Output the (x, y) coordinate of the center of the cell containing the given text.  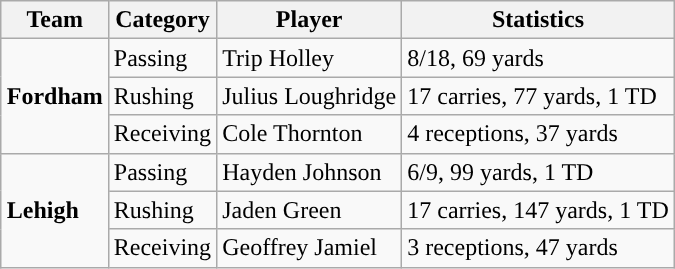
Lehigh (54, 210)
Julius Loughridge (310, 96)
3 receptions, 47 yards (538, 248)
Team (54, 20)
Jaden Green (310, 210)
Category (162, 20)
Statistics (538, 20)
Trip Holley (310, 58)
17 carries, 147 yards, 1 TD (538, 210)
Hayden Johnson (310, 172)
Fordham (54, 96)
8/18, 69 yards (538, 58)
Cole Thornton (310, 134)
Player (310, 20)
Geoffrey Jamiel (310, 248)
4 receptions, 37 yards (538, 134)
17 carries, 77 yards, 1 TD (538, 96)
6/9, 99 yards, 1 TD (538, 172)
